Capture the cell that displays the provided text and extract its [x, y] central coordinate. 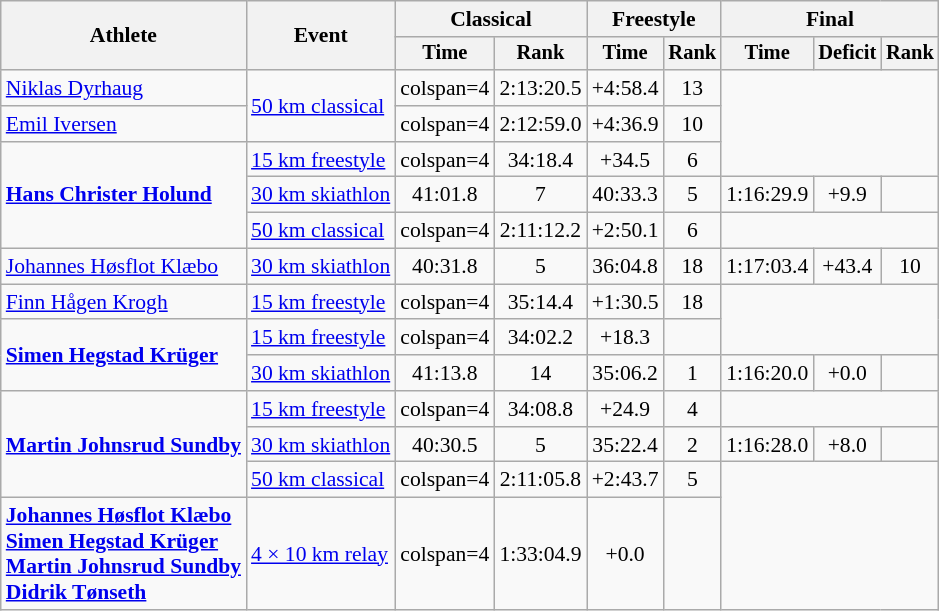
2:12:59.0 [540, 124]
+1:30.5 [626, 302]
Athlete [124, 36]
Martin Johnsrud Sundby [124, 444]
1:16:20.0 [767, 373]
Freestyle [654, 19]
Johannes Høsflot KlæboSimen Hegstad KrügerMartin Johnsrud SundbyDidrik Tønseth [124, 554]
1:16:28.0 [767, 445]
40:31.8 [444, 267]
+18.3 [626, 338]
Event [320, 36]
7 [540, 195]
+9.9 [847, 195]
4 × 10 km relay [320, 554]
34:08.8 [540, 409]
41:13.8 [444, 373]
35:22.4 [626, 445]
40:33.3 [626, 195]
Johannes Høsflot Klæbo [124, 267]
Finn Hågen Krogh [124, 302]
Niklas Dyrhaug [124, 88]
+34.5 [626, 160]
+2:43.7 [626, 480]
35:14.4 [540, 302]
2:13:20.5 [540, 88]
+43.4 [847, 267]
+8.0 [847, 445]
41:01.8 [444, 195]
Emil Iversen [124, 124]
+2:50.1 [626, 231]
4 [692, 409]
Final [830, 19]
13 [692, 88]
2:11:12.2 [540, 231]
1:16:29.9 [767, 195]
35:06.2 [626, 373]
34:02.2 [540, 338]
Simen Hegstad Krüger [124, 356]
1 [692, 373]
2:11:05.8 [540, 480]
1:17:03.4 [767, 267]
40:30.5 [444, 445]
2 [692, 445]
34:18.4 [540, 160]
Classical [490, 19]
Deficit [847, 54]
14 [540, 373]
+4:58.4 [626, 88]
+24.9 [626, 409]
36:04.8 [626, 267]
Hans Christer Holund [124, 196]
1:33:04.9 [540, 554]
+4:36.9 [626, 124]
